Pinpoint the cell where the given text exists, returning its [x, y] midpoint coordinate. 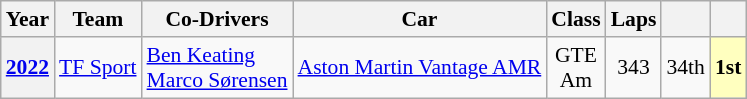
TF Sport [98, 68]
GTEAm [576, 68]
1st [728, 68]
Aston Martin Vantage AMR [420, 68]
Laps [634, 19]
343 [634, 68]
2022 [28, 68]
Year [28, 19]
Team [98, 19]
Co-Drivers [218, 19]
Class [576, 19]
34th [686, 68]
Car [420, 19]
Ben Keating Marco Sørensen [218, 68]
